Capture the cell that displays the provided text and extract its (x, y) central coordinate. 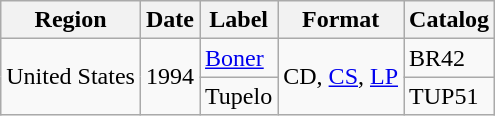
Region (71, 20)
United States (71, 77)
CD, CS, LP (341, 77)
Date (170, 20)
Catalog (450, 20)
1994 (170, 77)
BR42 (450, 58)
Tupelo (239, 96)
Boner (239, 58)
Format (341, 20)
Label (239, 20)
TUP51 (450, 96)
